Detect which cell encompasses the target text, then output its [X, Y] center coordinate. 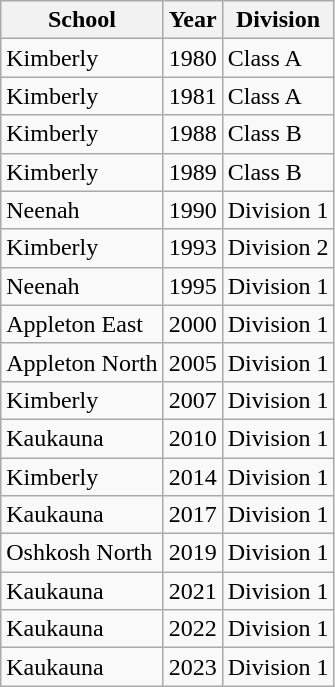
2014 [192, 477]
1989 [192, 172]
2017 [192, 515]
Division 2 [278, 248]
2007 [192, 400]
2023 [192, 667]
2021 [192, 591]
2005 [192, 362]
1995 [192, 286]
2000 [192, 324]
1981 [192, 96]
Appleton North [82, 362]
Division [278, 20]
School [82, 20]
2010 [192, 438]
1990 [192, 210]
2022 [192, 629]
1980 [192, 58]
1993 [192, 248]
Appleton East [82, 324]
Oshkosh North [82, 553]
Year [192, 20]
2019 [192, 553]
1988 [192, 134]
